Return the (X, Y) coordinate for the center point of the cell that contains the specified text.  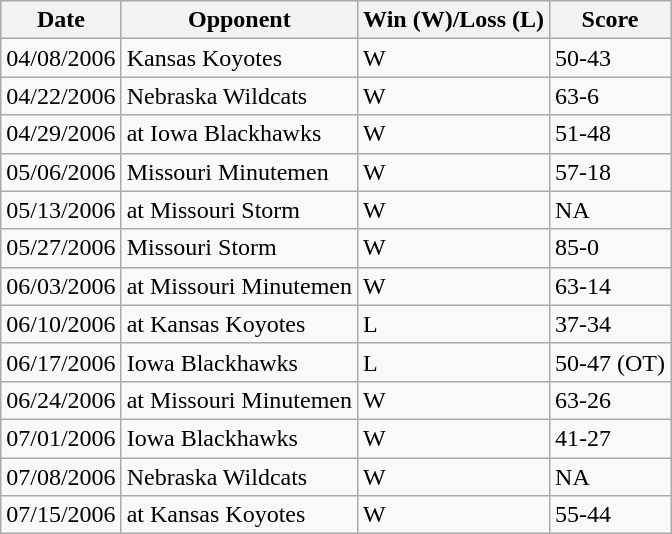
at Missouri Storm (239, 210)
57-18 (610, 172)
Missouri Minutemen (239, 172)
63-6 (610, 96)
63-14 (610, 286)
50-43 (610, 58)
Kansas Koyotes (239, 58)
55-44 (610, 515)
07/08/2006 (61, 477)
04/22/2006 (61, 96)
06/03/2006 (61, 286)
Score (610, 20)
Opponent (239, 20)
04/08/2006 (61, 58)
41-27 (610, 438)
51-48 (610, 134)
06/24/2006 (61, 400)
Missouri Storm (239, 248)
85-0 (610, 248)
50-47 (OT) (610, 362)
05/06/2006 (61, 172)
Date (61, 20)
37-34 (610, 324)
Win (W)/Loss (L) (454, 20)
at Iowa Blackhawks (239, 134)
06/10/2006 (61, 324)
06/17/2006 (61, 362)
07/01/2006 (61, 438)
05/13/2006 (61, 210)
07/15/2006 (61, 515)
04/29/2006 (61, 134)
05/27/2006 (61, 248)
63-26 (610, 400)
